Identify which cell holds the provided text, then report its [x, y] central coordinate. 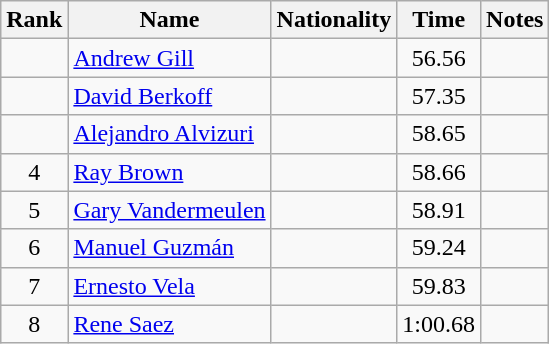
58.66 [439, 172]
Notes [515, 20]
Time [439, 20]
58.65 [439, 134]
58.91 [439, 210]
Rank [34, 20]
Rene Saez [170, 324]
1:00.68 [439, 324]
56.56 [439, 58]
Manuel Guzmán [170, 248]
Nationality [334, 20]
Ray Brown [170, 172]
Alejandro Alvizuri [170, 134]
Ernesto Vela [170, 286]
4 [34, 172]
5 [34, 210]
59.83 [439, 286]
Andrew Gill [170, 58]
59.24 [439, 248]
Name [170, 20]
57.35 [439, 96]
Gary Vandermeulen [170, 210]
7 [34, 286]
8 [34, 324]
6 [34, 248]
David Berkoff [170, 96]
